Scan for the cell matching the given text and deliver its (x, y) coordinate at center. 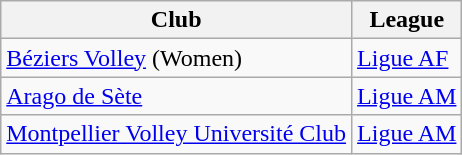
League (407, 20)
Arago de Sète (176, 96)
Montpellier Volley Université Club (176, 134)
Ligue AF (407, 58)
Béziers Volley (Women) (176, 58)
Club (176, 20)
